For the text-containing cell, return its midpoint in (X, Y) coordinate format. 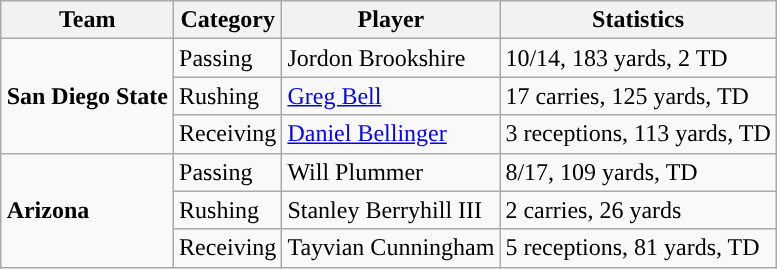
Category (228, 20)
10/14, 183 yards, 2 TD (638, 58)
Greg Bell (391, 96)
8/17, 109 yards, TD (638, 172)
2 carries, 26 yards (638, 210)
Statistics (638, 20)
Stanley Berryhill III (391, 210)
Player (391, 20)
San Diego State (87, 96)
Tayvian Cunningham (391, 248)
Team (87, 20)
5 receptions, 81 yards, TD (638, 248)
Daniel Bellinger (391, 134)
17 carries, 125 yards, TD (638, 96)
Jordon Brookshire (391, 58)
Will Plummer (391, 172)
3 receptions, 113 yards, TD (638, 134)
Arizona (87, 210)
